Search for the cell housing the specified text and yield its (X, Y) center coordinate. 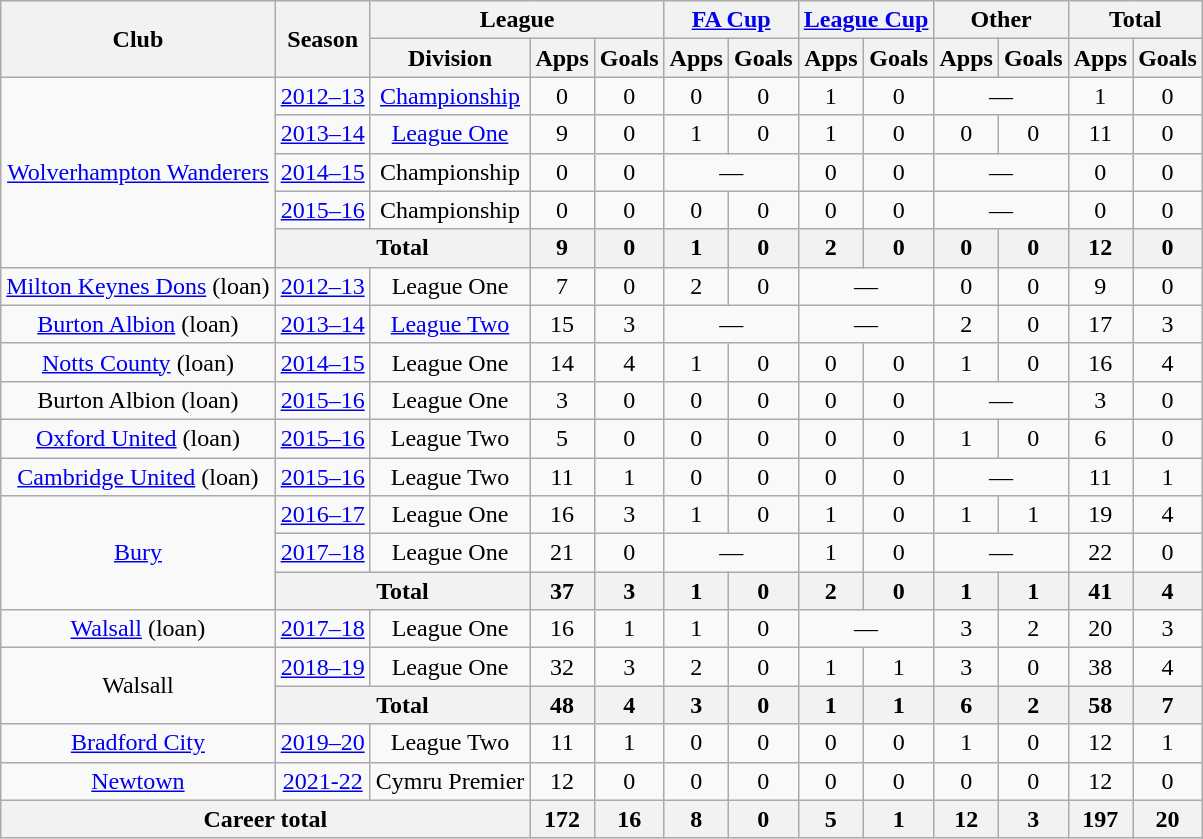
Walsall (loan) (138, 629)
FA Cup (731, 20)
Cambridge United (loan) (138, 477)
14 (562, 362)
Notts County (loan) (138, 362)
15 (562, 324)
League Cup (866, 20)
2021-22 (322, 781)
Cymru Premier (450, 781)
32 (562, 667)
38 (1100, 667)
Career total (266, 819)
2019–20 (322, 743)
Walsall (138, 686)
Wolverhampton Wanderers (138, 172)
8 (696, 819)
2018–19 (322, 667)
2016–17 (322, 515)
48 (562, 705)
League (517, 20)
Club (138, 39)
Bradford City (138, 743)
Division (450, 58)
17 (1100, 324)
58 (1100, 705)
19 (1100, 515)
37 (562, 591)
Oxford United (loan) (138, 438)
Newtown (138, 781)
21 (562, 553)
Season (322, 39)
172 (562, 819)
Other (1001, 20)
Bury (138, 553)
Milton Keynes Dons (loan) (138, 286)
22 (1100, 553)
197 (1100, 819)
41 (1100, 591)
